Identify which cell holds the provided text, then report its (X, Y) central coordinate. 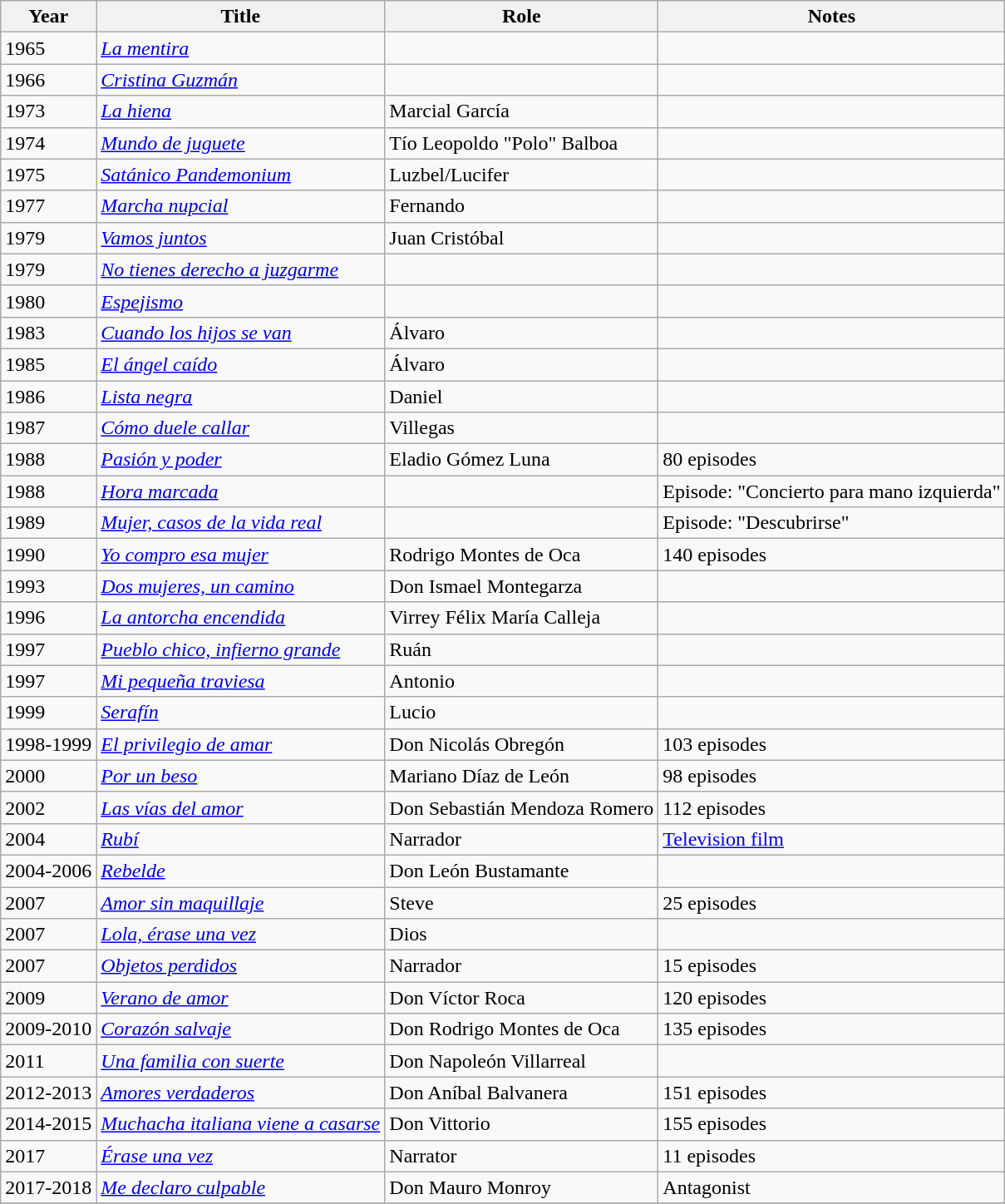
Title (241, 17)
Me declaro culpable (241, 1187)
Mi pequeña traviesa (241, 681)
2011 (48, 1061)
Cómo duele callar (241, 428)
Antonio (522, 681)
2017 (48, 1156)
Hora marcada (241, 491)
Lista negra (241, 397)
Don Rodrigo Montes de Oca (522, 1029)
1987 (48, 428)
1993 (48, 586)
2014-2015 (48, 1124)
1975 (48, 175)
Episode: "Concierto para mano izquierda" (831, 491)
Serafín (241, 713)
El ángel caído (241, 364)
2002 (48, 807)
1998-1999 (48, 744)
Yo compro esa mujer (241, 555)
103 episodes (831, 744)
2000 (48, 776)
Satánico Pandemonium (241, 175)
1999 (48, 713)
Rodrigo Montes de Oca (522, 555)
Fernando (522, 206)
Ruán (522, 649)
1973 (48, 111)
Mundo de juguete (241, 143)
151 episodes (831, 1093)
1977 (48, 206)
Notes (831, 17)
Cristina Guzmán (241, 80)
Villegas (522, 428)
1985 (48, 364)
98 episodes (831, 776)
Don Ismael Montegarza (522, 586)
80 episodes (831, 460)
1966 (48, 80)
Don Sebastián Mendoza Romero (522, 807)
155 episodes (831, 1124)
Las vías del amor (241, 807)
25 episodes (831, 902)
Mujer, casos de la vida real (241, 523)
1983 (48, 333)
120 episodes (831, 998)
Amor sin maquillaje (241, 902)
Daniel (522, 397)
1990 (48, 555)
La mentira (241, 48)
Dios (522, 935)
Cuando los hijos se van (241, 333)
Lucio (522, 713)
Marcial García (522, 111)
Vamos juntos (241, 238)
No tienes derecho a juzgarme (241, 269)
Una familia con suerte (241, 1061)
2004 (48, 839)
Tío Leopoldo "Polo" Balboa (522, 143)
Don Nicolás Obregón (522, 744)
Episode: "Descubrirse" (831, 523)
Rubí (241, 839)
Luzbel/Lucifer (522, 175)
1965 (48, 48)
1980 (48, 301)
Juan Cristóbal (522, 238)
Narrator (522, 1156)
Lola, érase una vez (241, 935)
Don León Bustamante (522, 871)
Pasión y poder (241, 460)
Corazón salvaje (241, 1029)
2012-2013 (48, 1093)
15 episodes (831, 966)
Marcha nupcial (241, 206)
La antorcha encendida (241, 618)
Objetos perdidos (241, 966)
Amores verdaderos (241, 1093)
135 episodes (831, 1029)
2009-2010 (48, 1029)
Érase una vez (241, 1156)
Pueblo chico, infierno grande (241, 649)
Eladio Gómez Luna (522, 460)
1974 (48, 143)
2017-2018 (48, 1187)
140 episodes (831, 555)
Don Mauro Monroy (522, 1187)
Por un beso (241, 776)
Espejismo (241, 301)
Don Napoleón Villarreal (522, 1061)
El privilegio de amar (241, 744)
112 episodes (831, 807)
Don Aníbal Balvanera (522, 1093)
Year (48, 17)
11 episodes (831, 1156)
Role (522, 17)
1986 (48, 397)
Steve (522, 902)
Don Vittorio (522, 1124)
1996 (48, 618)
Television film (831, 839)
Antagonist (831, 1187)
Muchacha italiana viene a casarse (241, 1124)
Virrey Félix María Calleja (522, 618)
Verano de amor (241, 998)
Mariano Díaz de León (522, 776)
Don Víctor Roca (522, 998)
2004-2006 (48, 871)
Dos mujeres, un camino (241, 586)
2009 (48, 998)
La hiena (241, 111)
Rebelde (241, 871)
1989 (48, 523)
